Pinpoint the cell where the given text exists, returning its [x, y] midpoint coordinate. 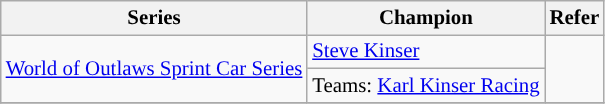
Series [154, 18]
Teams: Karl Kinser Racing [426, 85]
World of Outlaws Sprint Car Series [154, 68]
Champion [426, 18]
Steve Kinser [426, 51]
Refer [574, 18]
